Detect which cell encompasses the target text, then output its [x, y] center coordinate. 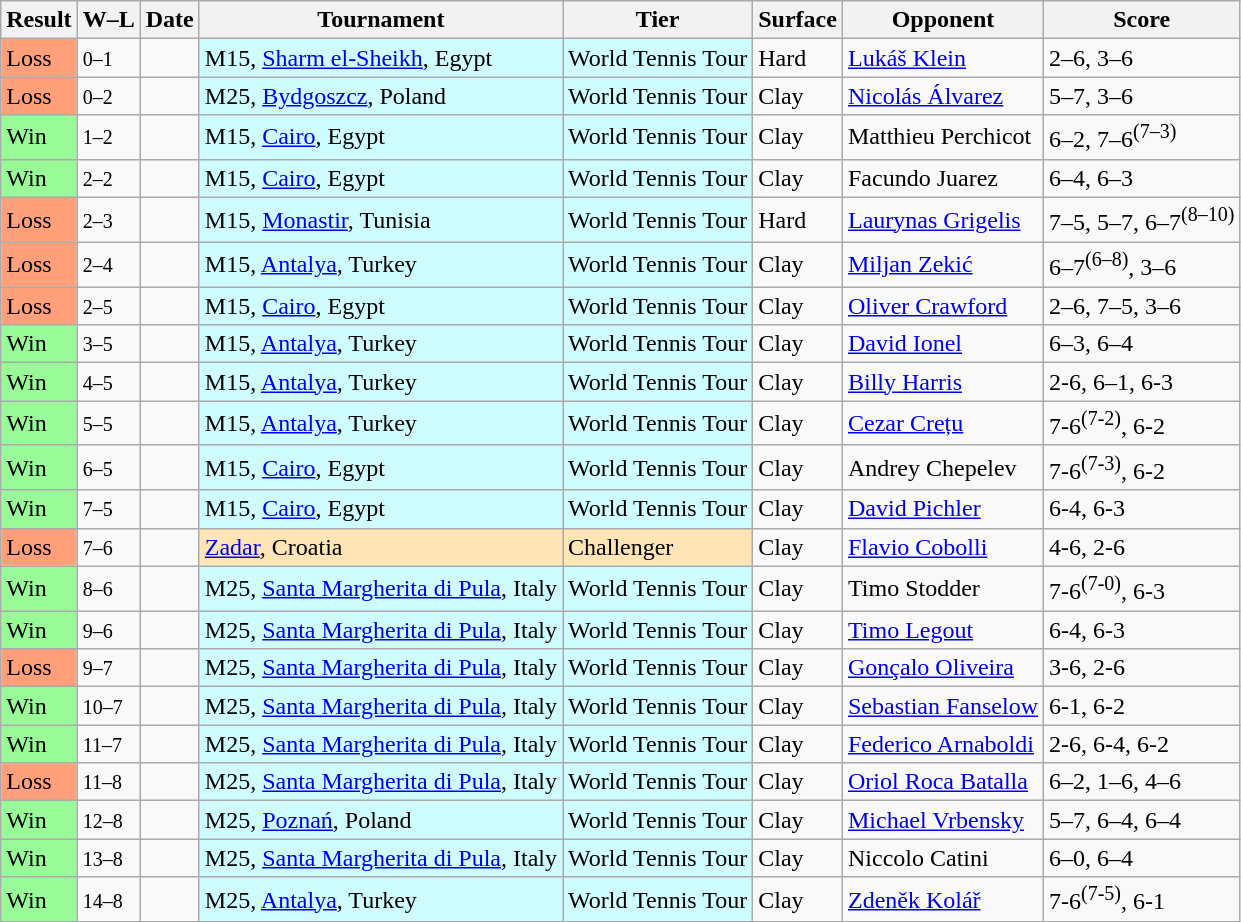
2–3 [108, 220]
6–3, 6–4 [1142, 344]
6-1, 6-2 [1142, 706]
9–6 [108, 630]
6–5 [108, 468]
Andrey Chepelev [942, 468]
Michael Vrbensky [942, 820]
5–7, 3–6 [1142, 96]
M15, Monastir, Tunisia [380, 220]
Zadar, Croatia [380, 547]
4–5 [108, 382]
6–4, 6–3 [1142, 178]
Tier [658, 20]
2–5 [108, 306]
David Ionel [942, 344]
8–6 [108, 588]
13–8 [108, 858]
2-6, 6–1, 6-3 [1142, 382]
6–2, 1–6, 4–6 [1142, 782]
Lukáš Klein [942, 58]
Facundo Juarez [942, 178]
Date [170, 20]
Opponent [942, 20]
Score [1142, 20]
2–6, 3–6 [1142, 58]
4-6, 2-6 [1142, 547]
10–7 [108, 706]
5–5 [108, 424]
Surface [798, 20]
7–6 [108, 547]
11–8 [108, 782]
Niccolo Catini [942, 858]
Result [39, 20]
Flavio Cobolli [942, 547]
7-6(7-2), 6-2 [1142, 424]
Miljan Zekić [942, 264]
5–7, 6–4, 6–4 [1142, 820]
W–L [108, 20]
Timo Legout [942, 630]
2–6, 7–5, 3–6 [1142, 306]
7-6(7-0), 6-3 [1142, 588]
Sebastian Fanselow [942, 706]
David Pichler [942, 509]
0–2 [108, 96]
6–2, 7–6(7–3) [1142, 138]
6–0, 6–4 [1142, 858]
Nicolás Álvarez [942, 96]
6–7(6–8), 3–6 [1142, 264]
Cezar Crețu [942, 424]
9–7 [108, 668]
7–5 [108, 509]
14–8 [108, 900]
M25, Bydgoszcz, Poland [380, 96]
0–1 [108, 58]
11–7 [108, 744]
Oriol Roca Batalla [942, 782]
Zdeněk Kolář [942, 900]
Timo Stodder [942, 588]
Laurynas Grigelis [942, 220]
3-6, 2-6 [1142, 668]
M25, Poznań, Poland [380, 820]
2–2 [108, 178]
7-6(7-5), 6-1 [1142, 900]
Oliver Crawford [942, 306]
12–8 [108, 820]
Challenger [658, 547]
2–4 [108, 264]
7-6(7-3), 6-2 [1142, 468]
M15, Sharm el-Sheikh, Egypt [380, 58]
2-6, 6-4, 6-2 [1142, 744]
1–2 [108, 138]
3–5 [108, 344]
Tournament [380, 20]
Billy Harris [942, 382]
M25, Antalya, Turkey [380, 900]
Federico Arnaboldi [942, 744]
Gonçalo Oliveira [942, 668]
Matthieu Perchicot [942, 138]
7–5, 5–7, 6–7(8–10) [1142, 220]
